Find where the given text appears and provide that cell's center as [x, y] coordinate. 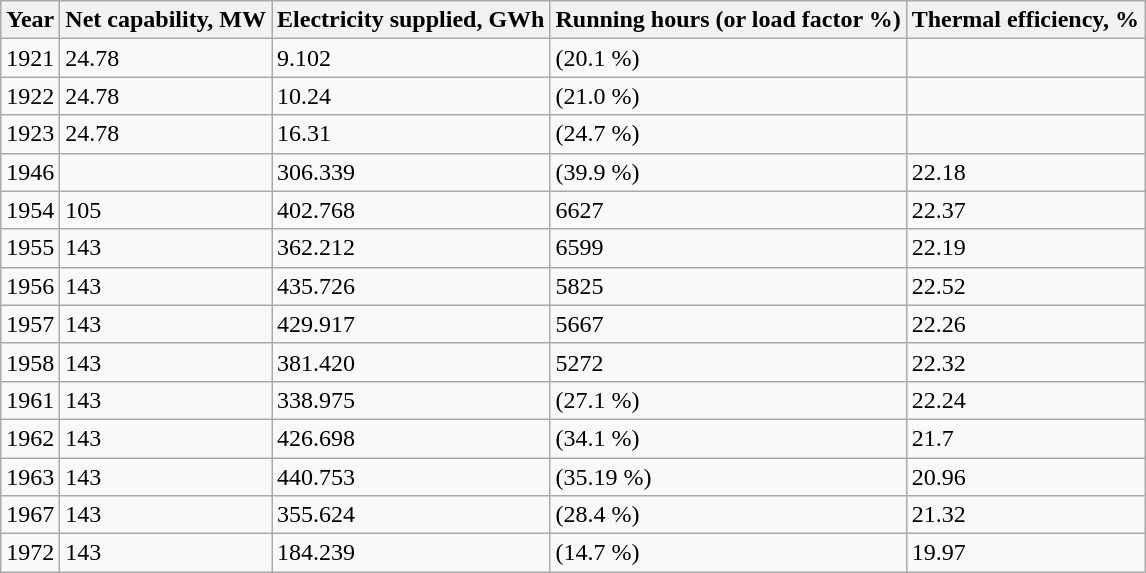
22.26 [1025, 324]
Thermal efficiency, % [1025, 20]
6627 [728, 210]
9.102 [411, 58]
6599 [728, 248]
(35.19 %) [728, 477]
5667 [728, 324]
429.917 [411, 324]
435.726 [411, 286]
402.768 [411, 210]
1922 [30, 96]
1923 [30, 134]
Year [30, 20]
338.975 [411, 400]
1972 [30, 553]
(14.7 %) [728, 553]
21.7 [1025, 438]
1963 [30, 477]
(28.4 %) [728, 515]
10.24 [411, 96]
22.24 [1025, 400]
362.212 [411, 248]
Net capability, MW [166, 20]
(21.0 %) [728, 96]
22.37 [1025, 210]
1921 [30, 58]
1967 [30, 515]
20.96 [1025, 477]
22.32 [1025, 362]
Electricity supplied, GWh [411, 20]
105 [166, 210]
(39.9 %) [728, 172]
1957 [30, 324]
(20.1 %) [728, 58]
1946 [30, 172]
381.420 [411, 362]
1956 [30, 286]
5272 [728, 362]
184.239 [411, 553]
22.52 [1025, 286]
306.339 [411, 172]
1962 [30, 438]
21.32 [1025, 515]
440.753 [411, 477]
1961 [30, 400]
(27.1 %) [728, 400]
16.31 [411, 134]
22.18 [1025, 172]
1955 [30, 248]
22.19 [1025, 248]
19.97 [1025, 553]
(34.1 %) [728, 438]
1958 [30, 362]
1954 [30, 210]
426.698 [411, 438]
Running hours (or load factor %) [728, 20]
(24.7 %) [728, 134]
5825 [728, 286]
355.624 [411, 515]
